Extract the [X, Y] coordinate from the center of the cell holding the provided text.  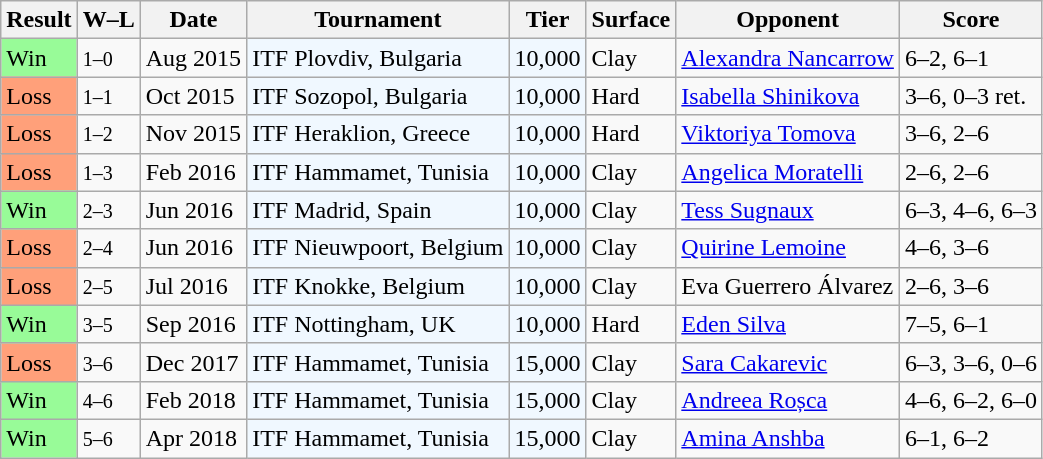
ITF Nottingham, UK [378, 324]
6–3, 3–6, 0–6 [970, 362]
Date [193, 20]
3–6 [108, 362]
6–3, 4–6, 6–3 [970, 210]
1–1 [108, 96]
2–4 [108, 248]
Sara Cakarevic [788, 362]
1–0 [108, 58]
1–3 [108, 172]
3–6, 0–3 ret. [970, 96]
3–5 [108, 324]
Feb 2016 [193, 172]
Tournament [378, 20]
Result [39, 20]
Oct 2015 [193, 96]
Tess Sugnaux [788, 210]
ITF Heraklion, Greece [378, 134]
Viktoriya Tomova [788, 134]
4–6, 6–2, 6–0 [970, 400]
2–5 [108, 286]
5–6 [108, 438]
W–L [108, 20]
Eva Guerrero Álvarez [788, 286]
ITF Sozopol, Bulgaria [378, 96]
Sep 2016 [193, 324]
Eden Silva [788, 324]
2–6, 2–6 [970, 172]
ITF Knokke, Belgium [378, 286]
Amina Anshba [788, 438]
ITF Plovdiv, Bulgaria [378, 58]
Surface [631, 20]
4–6, 3–6 [970, 248]
Andreea Roșca [788, 400]
Score [970, 20]
Tier [548, 20]
3–6, 2–6 [970, 134]
Jul 2016 [193, 286]
Isabella Shinikova [788, 96]
6–1, 6–2 [970, 438]
Alexandra Nancarrow [788, 58]
7–5, 6–1 [970, 324]
2–3 [108, 210]
Quirine Lemoine [788, 248]
Aug 2015 [193, 58]
Opponent [788, 20]
1–2 [108, 134]
6–2, 6–1 [970, 58]
ITF Madrid, Spain [378, 210]
Nov 2015 [193, 134]
2–6, 3–6 [970, 286]
ITF Nieuwpoort, Belgium [378, 248]
Angelica Moratelli [788, 172]
4–6 [108, 400]
Dec 2017 [193, 362]
Apr 2018 [193, 438]
Feb 2018 [193, 400]
